From the cell containing the given text, extract its center point as (x, y) coordinate. 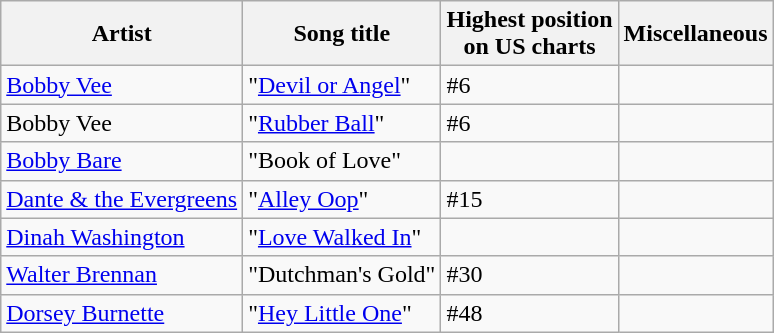
#48 (530, 313)
"Devil or Angel" (342, 85)
Dinah Washington (122, 237)
"Dutchman's Gold" (342, 275)
Artist (122, 34)
Highest position on US charts (530, 34)
Bobby Bare (122, 161)
"Rubber Ball" (342, 123)
#15 (530, 199)
#30 (530, 275)
"Alley Oop" (342, 199)
"Hey Little One" (342, 313)
Dorsey Burnette (122, 313)
Miscellaneous (696, 34)
Walter Brennan (122, 275)
Song title (342, 34)
Dante & the Evergreens (122, 199)
"Love Walked In" (342, 237)
"Book of Love" (342, 161)
